For the text-containing cell, return its midpoint in (x, y) coordinate format. 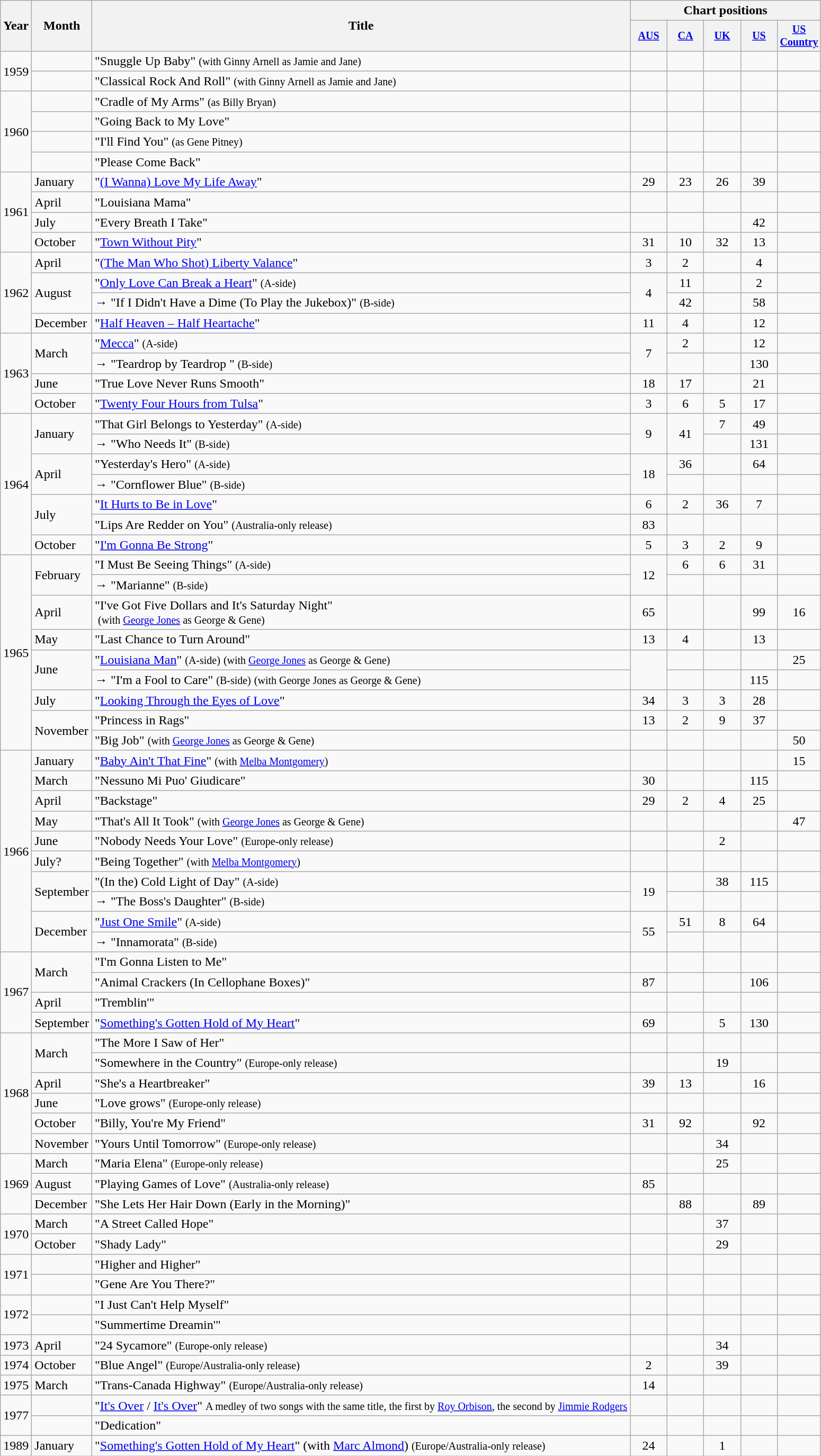
"I'm Gonna Listen to Me" (361, 962)
"Only Love Can Break a Heart" (A-side) (361, 283)
"Love grows" (Europe-only release) (361, 1103)
106 (758, 982)
89 (758, 1204)
87 (648, 982)
→ "The Boss's Daughter" (B-side) (361, 902)
85 (648, 1184)
131 (758, 444)
1961 (16, 212)
"Please Come Back" (361, 162)
Chart positions (726, 11)
→ "If I Didn't Have a Dime (To Play the Jukebox)" (B-side) (361, 303)
"Yours Until Tomorrow" (Europe-only release) (361, 1144)
99 (758, 612)
"That's All It Took" (with George Jones as George & Gene) (361, 821)
Title (361, 26)
55 (648, 932)
38 (722, 882)
"Trans-Canada Highway" (Europe/Australia-only release) (361, 1385)
→ "Teardrop by Teardrop " (B-side) (361, 363)
65 (648, 612)
"Lips Are Redder on You" (Australia-only release) (361, 525)
"It's Over / It's Over" A medley of two songs with the same title, the first by Roy Orbison, the second by Jimmie Rodgers (361, 1405)
February (62, 575)
1960 (16, 131)
CA (685, 36)
1974 (16, 1365)
8 (722, 922)
"(In the) Cold Light of Day" (A-side) (361, 882)
"Billy, You're My Friend" (361, 1124)
1989 (16, 1446)
"Summertime Dreamin'" (361, 1325)
"Dedication" (361, 1425)
"Maria Elena" (Europe-only release) (361, 1164)
1959 (16, 71)
"Playing Games of Love" (Australia-only release) (361, 1184)
"Louisiana Mama" (361, 202)
"I Must Be Seeing Things" (A-side) (361, 565)
"I'm Gonna Be Strong" (361, 545)
49 (758, 424)
"24 Sycamore" (Europe-only release) (361, 1345)
1975 (16, 1385)
July? (62, 861)
USCountry (799, 36)
"It Hurts to Be in Love" (361, 505)
"Shady Lady" (361, 1244)
14 (648, 1385)
23 (685, 182)
"Princess in Rags" (361, 720)
"I've Got Five Dollars and It's Saturday Night" (with George Jones as George & Gene) (361, 612)
"She's a Heartbreaker" (361, 1083)
"Gene Are You There?" (361, 1284)
"Big Job" (with George Jones as George & Gene) (361, 740)
"Cradle of My Arms" (as Billy Bryan) (361, 101)
"Yesterday's Hero" (A-side) (361, 464)
"Backstage" (361, 801)
"The More I Saw of Her" (361, 1042)
UK (722, 36)
1962 (16, 293)
26 (722, 182)
"Every Breath I Take" (361, 222)
15 (799, 760)
"Classical Rock And Roll" (with Ginny Arnell as Jamie and Jane) (361, 81)
1969 (16, 1184)
69 (648, 1022)
1971 (16, 1274)
1967 (16, 992)
1968 (16, 1093)
"Snuggle Up Baby" (with Ginny Arnell as Jamie and Jane) (361, 61)
"She Lets Her Hair Down (Early in the Morning)" (361, 1204)
"Something's Gotten Hold of My Heart" (with Marc Almond) (Europe/Australia-only release) (361, 1446)
47 (799, 821)
"Mecca" (A-side) (361, 343)
"A Street Called Hope" (361, 1224)
"Nessuno Mi Puo' Giudicare" (361, 780)
1963 (16, 373)
1972 (16, 1315)
"Town Without Pity" (361, 242)
"Looking Through the Eyes of Love" (361, 700)
"Baby Ain't That Fine" (with Melba Montgomery) (361, 760)
Year (16, 26)
1977 (16, 1415)
1965 (16, 653)
"I'll Find You" (as Gene Pitney) (361, 142)
→ "Innamorata" (B-side) (361, 942)
88 (685, 1204)
"Higher and Higher" (361, 1264)
→ "Cornflower Blue" (B-side) (361, 484)
"Going Back to My Love" (361, 121)
"I Just Can't Help Myself" (361, 1305)
→ "I'm a Fool to Care" (B-side) (with George Jones as George & Gene) (361, 680)
"Louisiana Man" (A-side) (with George Jones as George & Gene) (361, 660)
→ "Who Needs It" (B-side) (361, 444)
21 (758, 383)
"Tremblin'" (361, 1002)
"Twenty Four Hours from Tulsa" (361, 403)
10 (685, 242)
"True Love Never Runs Smooth" (361, 383)
"Somewhere in the Country" (Europe-only release) (361, 1063)
83 (648, 525)
"(The Man Who Shot) Liberty Valance" (361, 263)
1966 (16, 851)
"Half Heaven – Half Heartache" (361, 323)
50 (799, 740)
US (758, 36)
"Blue Angel" (Europe/Australia-only release) (361, 1365)
Month (62, 26)
"Something's Gotten Hold of My Heart" (361, 1022)
"Just One Smile" (A-side) (361, 922)
41 (685, 434)
"(I Wanna) Love My Life Away" (361, 182)
32 (722, 242)
24 (648, 1446)
"That Girl Belongs to Yesterday" (A-side) (361, 424)
58 (758, 303)
1970 (16, 1234)
"Last Chance to Turn Around" (361, 640)
1973 (16, 1345)
28 (758, 700)
"Being Together" (with Melba Montgomery) (361, 861)
1 (722, 1446)
1964 (16, 484)
"Nobody Needs Your Love" (Europe-only release) (361, 841)
→ "Marianne" (B-side) (361, 585)
AUS (648, 36)
51 (685, 922)
"Animal Crackers (In Cellophane Boxes)" (361, 982)
30 (648, 780)
